Pinpoint the cell where the given text exists, returning its [x, y] midpoint coordinate. 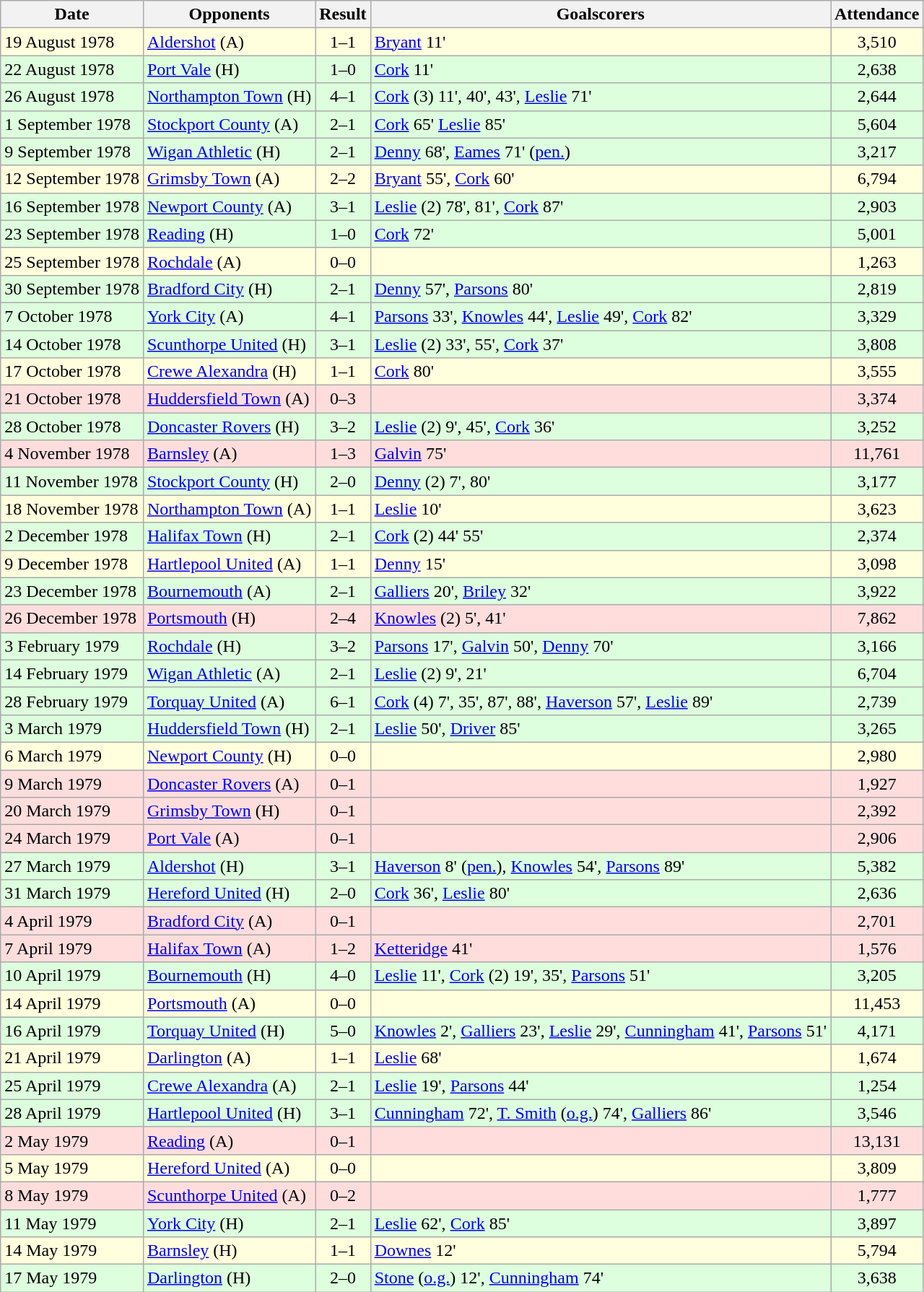
Cork 80' [601, 372]
25 April 1979 [72, 1086]
Cork 72' [601, 234]
Stone (o.g.) 12', Cunningham 74' [601, 1278]
Portsmouth (A) [229, 1003]
Scunthorpe United (H) [229, 344]
0–2 [343, 1195]
Opponents [229, 14]
1–2 [343, 948]
3,329 [876, 316]
Bradford City (A) [229, 921]
Wigan Athletic (H) [229, 152]
Scunthorpe United (A) [229, 1195]
Reading (H) [229, 234]
Knowles 2', Galliers 23', Leslie 29', Cunningham 41', Parsons 51' [601, 1031]
Rochdale (A) [229, 261]
3,374 [876, 399]
1,777 [876, 1195]
1,576 [876, 948]
20 March 1979 [72, 811]
Crewe Alexandra (H) [229, 372]
3,265 [876, 728]
Bryant 55', Cork 60' [601, 179]
Parsons 33', Knowles 44', Leslie 49', Cork 82' [601, 316]
Leslie (2) 9', 45', Cork 36' [601, 427]
1,263 [876, 261]
Bradford City (H) [229, 289]
2 May 1979 [72, 1140]
12 September 1978 [72, 179]
Darlington (A) [229, 1058]
Leslie 62', Cork 85' [601, 1223]
10 April 1979 [72, 976]
5,382 [876, 866]
14 February 1979 [72, 673]
2 December 1978 [72, 536]
Leslie 68' [601, 1058]
Northampton Town (H) [229, 97]
Newport County (A) [229, 206]
Doncaster Rovers (H) [229, 427]
2,906 [876, 839]
Darlington (H) [229, 1278]
Bournemouth (A) [229, 591]
Halifax Town (A) [229, 948]
Leslie 50', Driver 85' [601, 728]
4 November 1978 [72, 454]
Grimsby Town (H) [229, 811]
Cork (4) 7', 35', 87', 88', Haverson 57', Leslie 89' [601, 701]
Galliers 20', Briley 32' [601, 591]
Reading (A) [229, 1140]
Leslie (2) 78', 81', Cork 87' [601, 206]
3,166 [876, 646]
Bryant 11' [601, 42]
19 August 1978 [72, 42]
3,252 [876, 427]
2,980 [876, 756]
6–1 [343, 701]
9 September 1978 [72, 152]
21 April 1979 [72, 1058]
Grimsby Town (A) [229, 179]
Bournemouth (H) [229, 976]
Cork 65' Leslie 85' [601, 124]
7 April 1979 [72, 948]
Barnsley (H) [229, 1251]
Cunningham 72', T. Smith (o.g.) 74', Galliers 86' [601, 1113]
Galvin 75' [601, 454]
0–3 [343, 399]
Wigan Athletic (A) [229, 673]
Aldershot (H) [229, 866]
3,098 [876, 564]
York City (A) [229, 316]
Leslie 10' [601, 509]
25 September 1978 [72, 261]
2,819 [876, 289]
Crewe Alexandra (A) [229, 1086]
2,636 [876, 894]
23 September 1978 [72, 234]
28 October 1978 [72, 427]
Goalscorers [601, 14]
3,555 [876, 372]
2,392 [876, 811]
3,177 [876, 481]
17 October 1978 [72, 372]
5 May 1979 [72, 1168]
Denny (2) 7', 80' [601, 481]
11 November 1978 [72, 481]
18 November 1978 [72, 509]
7,862 [876, 619]
26 December 1978 [72, 619]
Northampton Town (A) [229, 509]
Cork (3) 11', 40', 43', Leslie 71' [601, 97]
Parsons 17', Galvin 50', Denny 70' [601, 646]
Aldershot (A) [229, 42]
2,701 [876, 921]
1–3 [343, 454]
3,897 [876, 1223]
Newport County (H) [229, 756]
1,674 [876, 1058]
Knowles (2) 5', 41' [601, 619]
Result [343, 14]
2,374 [876, 536]
3,205 [876, 976]
Leslie (2) 33', 55', Cork 37' [601, 344]
9 March 1979 [72, 783]
13,131 [876, 1140]
9 December 1978 [72, 564]
Halifax Town (H) [229, 536]
3,922 [876, 591]
Cork 36', Leslie 80' [601, 894]
Stockport County (H) [229, 481]
Hartlepool United (H) [229, 1113]
Huddersfield Town (H) [229, 728]
6,794 [876, 179]
3,809 [876, 1168]
Torquay United (A) [229, 701]
Hereford United (A) [229, 1168]
1 September 1978 [72, 124]
28 April 1979 [72, 1113]
2–2 [343, 179]
Haverson 8' (pen.), Knowles 54', Parsons 89' [601, 866]
27 March 1979 [72, 866]
14 May 1979 [72, 1251]
Port Vale (A) [229, 839]
Denny 57', Parsons 80' [601, 289]
17 May 1979 [72, 1278]
Doncaster Rovers (A) [229, 783]
11,453 [876, 1003]
11,761 [876, 454]
4,171 [876, 1031]
23 December 1978 [72, 591]
3,217 [876, 152]
2,638 [876, 69]
1,254 [876, 1086]
Rochdale (H) [229, 646]
24 March 1979 [72, 839]
7 October 1978 [72, 316]
6 March 1979 [72, 756]
3 March 1979 [72, 728]
2,739 [876, 701]
2,644 [876, 97]
4–0 [343, 976]
Leslie (2) 9', 21' [601, 673]
14 April 1979 [72, 1003]
Hartlepool United (A) [229, 564]
16 September 1978 [72, 206]
31 March 1979 [72, 894]
Downes 12' [601, 1251]
1,927 [876, 783]
6,704 [876, 673]
Attendance [876, 14]
28 February 1979 [72, 701]
5,794 [876, 1251]
Date [72, 14]
Torquay United (H) [229, 1031]
3,638 [876, 1278]
Denny 15' [601, 564]
8 May 1979 [72, 1195]
16 April 1979 [72, 1031]
3,510 [876, 42]
21 October 1978 [72, 399]
3,623 [876, 509]
11 May 1979 [72, 1223]
York City (H) [229, 1223]
4 April 1979 [72, 921]
Port Vale (H) [229, 69]
14 October 1978 [72, 344]
Ketteridge 41' [601, 948]
5,604 [876, 124]
Cork 11' [601, 69]
26 August 1978 [72, 97]
5–0 [343, 1031]
Barnsley (A) [229, 454]
Leslie 11', Cork (2) 19', 35', Parsons 51' [601, 976]
Portsmouth (H) [229, 619]
Huddersfield Town (A) [229, 399]
Cork (2) 44' 55' [601, 536]
3,808 [876, 344]
3 February 1979 [72, 646]
Leslie 19', Parsons 44' [601, 1086]
5,001 [876, 234]
2,903 [876, 206]
Denny 68', Eames 71' (pen.) [601, 152]
2–4 [343, 619]
22 August 1978 [72, 69]
30 September 1978 [72, 289]
3,546 [876, 1113]
Hereford United (H) [229, 894]
Stockport County (A) [229, 124]
